Provide the [X, Y] coordinate of the cell's center where the given text is located.  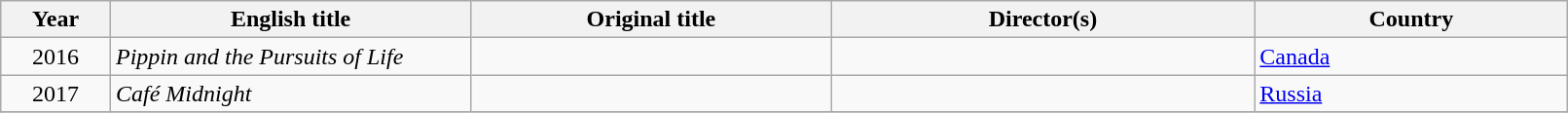
Year [56, 19]
Canada [1411, 56]
Russia [1411, 94]
2016 [56, 56]
Country [1411, 19]
Director(s) [1043, 19]
English title [290, 19]
2017 [56, 94]
Café Midnight [290, 94]
Original title [651, 19]
Pippin and the Pursuits of Life [290, 56]
